Output the [X, Y] coordinate of the center of the cell containing the given text.  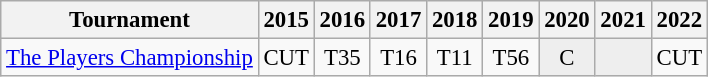
2021 [623, 20]
2020 [567, 20]
T35 [342, 58]
2016 [342, 20]
C [567, 58]
Tournament [130, 20]
2022 [679, 20]
The Players Championship [130, 58]
T56 [511, 58]
2017 [398, 20]
T16 [398, 58]
2019 [511, 20]
T11 [455, 58]
2015 [286, 20]
2018 [455, 20]
